Capture the cell that displays the provided text and extract its (X, Y) central coordinate. 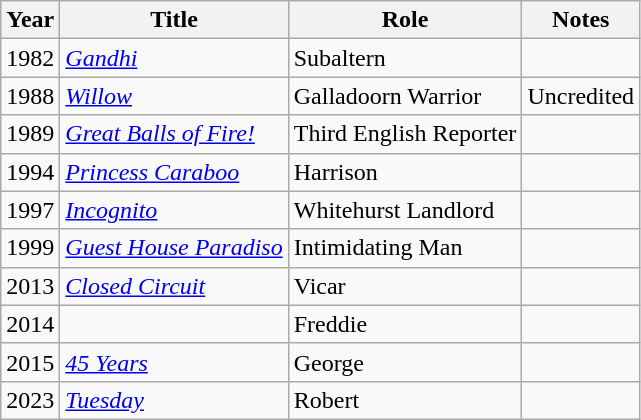
Notes (581, 20)
Closed Circuit (174, 286)
Title (174, 20)
Tuesday (174, 400)
1994 (30, 172)
Role (405, 20)
Subaltern (405, 58)
2013 (30, 286)
Harrison (405, 172)
Vicar (405, 286)
Year (30, 20)
Guest House Paradiso (174, 248)
Galladoorn Warrior (405, 96)
Willow (174, 96)
Incognito (174, 210)
Robert (405, 400)
1989 (30, 134)
Gandhi (174, 58)
Third English Reporter (405, 134)
1999 (30, 248)
1997 (30, 210)
Uncredited (581, 96)
2023 (30, 400)
Intimidating Man (405, 248)
Whitehurst Landlord (405, 210)
George (405, 362)
2014 (30, 324)
1988 (30, 96)
Great Balls of Fire! (174, 134)
45 Years (174, 362)
2015 (30, 362)
Princess Caraboo (174, 172)
Freddie (405, 324)
1982 (30, 58)
